Determine the (X, Y) coordinate at the center of the cell enclosing the given text.  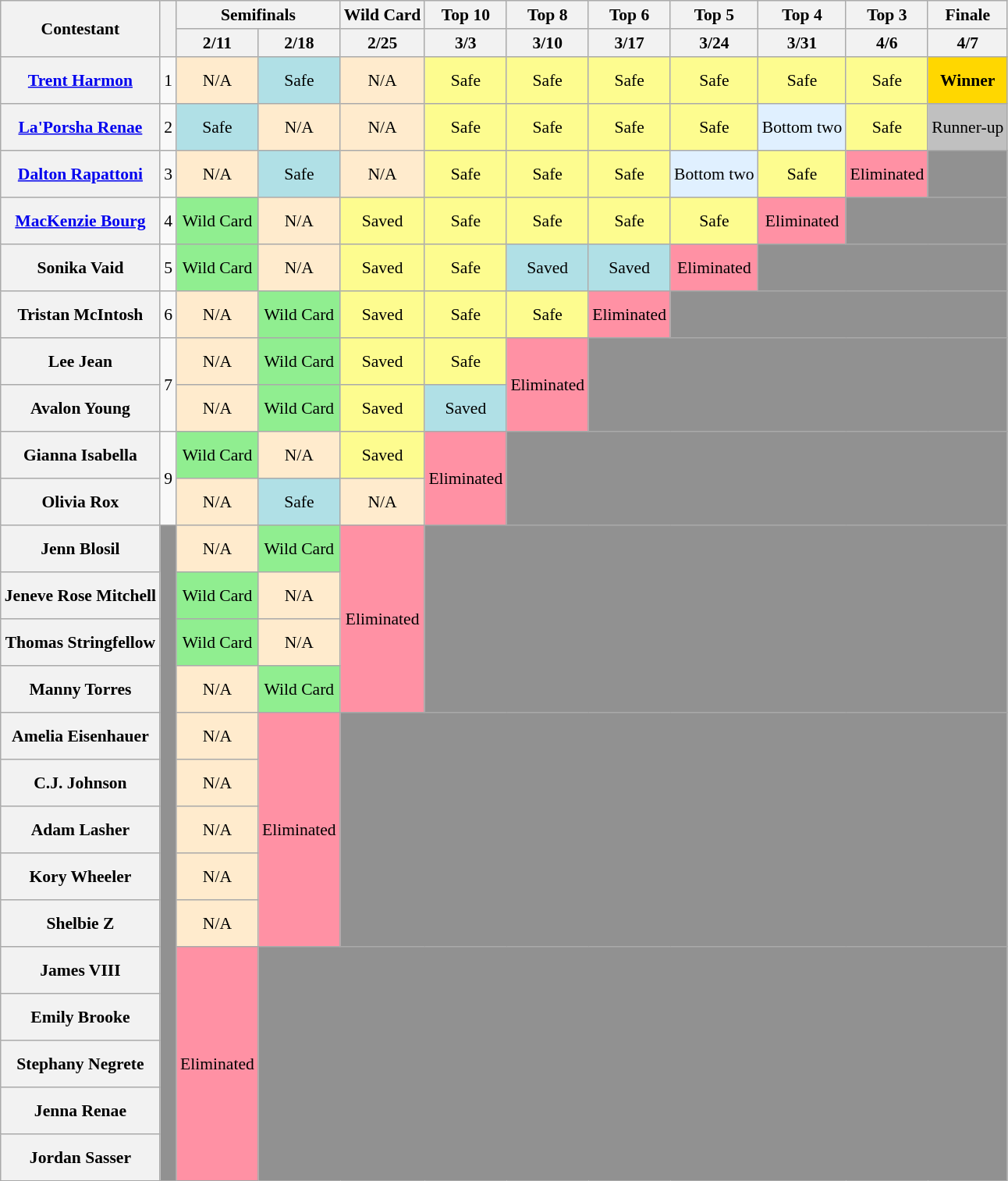
2/11 (217, 43)
Jenn Blosil (80, 548)
Gianna Isabella (80, 454)
3/31 (802, 43)
Top 5 (715, 15)
Sonika Vaid (80, 267)
Emily Brooke (80, 1016)
3/10 (548, 43)
Dalton Rapattoni (80, 173)
7 (169, 384)
Top 8 (548, 15)
C.J. Johnson (80, 782)
3/24 (715, 43)
Contestant (80, 28)
Top 6 (629, 15)
Top 4 (802, 15)
Thomas Stringfellow (80, 642)
2/18 (300, 43)
Top 3 (886, 15)
2/25 (382, 43)
Shelbie Z (80, 923)
Amelia Eisenhauer (80, 735)
Olivia Rox (80, 501)
Stephany Negrete (80, 1063)
James VIII (80, 969)
3/17 (629, 43)
MacKenzie Bourg (80, 220)
Lee Jean (80, 361)
Tristan McIntosh (80, 314)
Winner (967, 80)
Runner-up (967, 126)
4 (169, 220)
La'Porsha Renae (80, 126)
Jeneve Rose Mitchell (80, 595)
3/3 (465, 43)
Kory Wheeler (80, 876)
Top 10 (465, 15)
Avalon Young (80, 407)
Finale (967, 15)
Jenna Renae (80, 1110)
3 (169, 173)
Manny Torres (80, 688)
Trent Harmon (80, 80)
1 (169, 80)
9 (169, 478)
Adam Lasher (80, 829)
2 (169, 126)
Semifinals (258, 15)
4/6 (886, 43)
5 (169, 267)
Jordan Sasser (80, 1157)
4/7 (967, 43)
6 (169, 314)
